Scan for the cell matching the given text and deliver its [X, Y] coordinate at center. 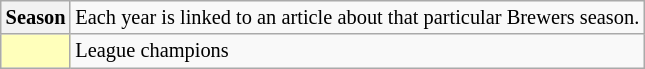
Season [36, 17]
Each year is linked to an article about that particular Brewers season. [357, 17]
League champions [357, 51]
